Return the [X, Y] coordinate for the center point of the cell that contains the specified text.  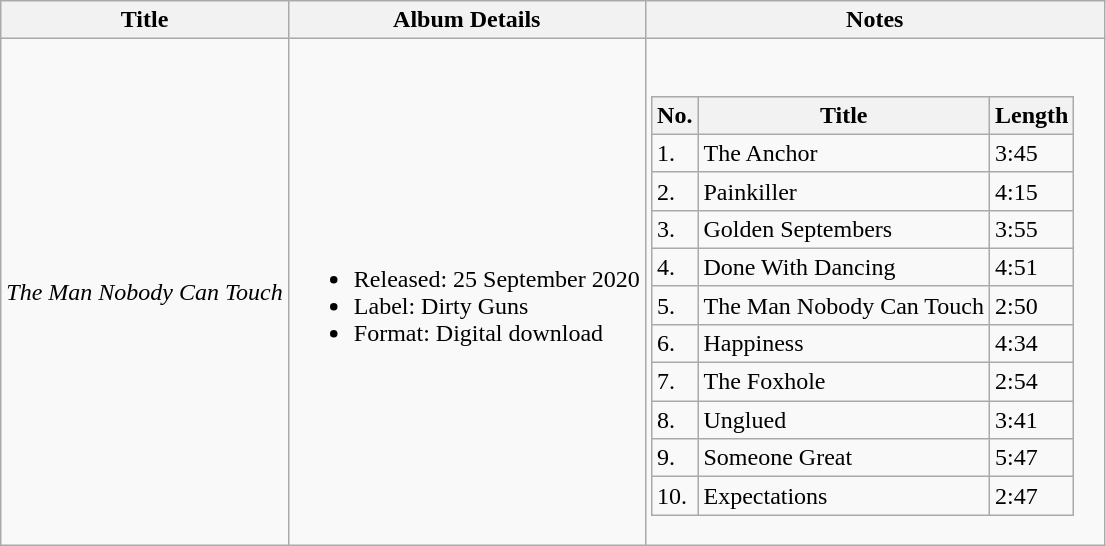
6. [675, 343]
2:50 [1032, 305]
Unglued [844, 420]
Painkiller [844, 191]
2:47 [1032, 496]
4:51 [1032, 267]
The Anchor [844, 153]
Length [1032, 115]
4. [675, 267]
Notes [874, 20]
3:45 [1032, 153]
1. [675, 153]
8. [675, 420]
7. [675, 382]
5:47 [1032, 458]
2. [675, 191]
5. [675, 305]
Golden Septembers [844, 229]
10. [675, 496]
Someone Great [844, 458]
2:54 [1032, 382]
Released: 25 September 2020Label: Dirty GunsFormat: Digital download [466, 292]
9. [675, 458]
Happiness [844, 343]
No. [675, 115]
3:55 [1032, 229]
3. [675, 229]
4:15 [1032, 191]
4:34 [1032, 343]
Expectations [844, 496]
Done With Dancing [844, 267]
Album Details [466, 20]
The Foxhole [844, 382]
3:41 [1032, 420]
